Scan for the cell matching the given text and deliver its [x, y] coordinate at center. 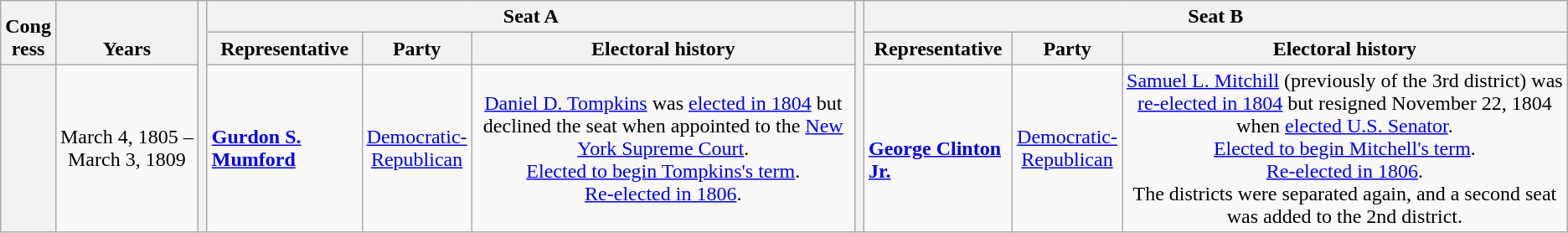
March 4, 1805 –March 3, 1809 [126, 148]
Gurdon S. Mumford [285, 148]
Congress [28, 33]
Years [126, 33]
George Clinton Jr. [938, 148]
Seat B [1215, 17]
Seat A [531, 17]
